Identify which cell holds the provided text, then report its (X, Y) central coordinate. 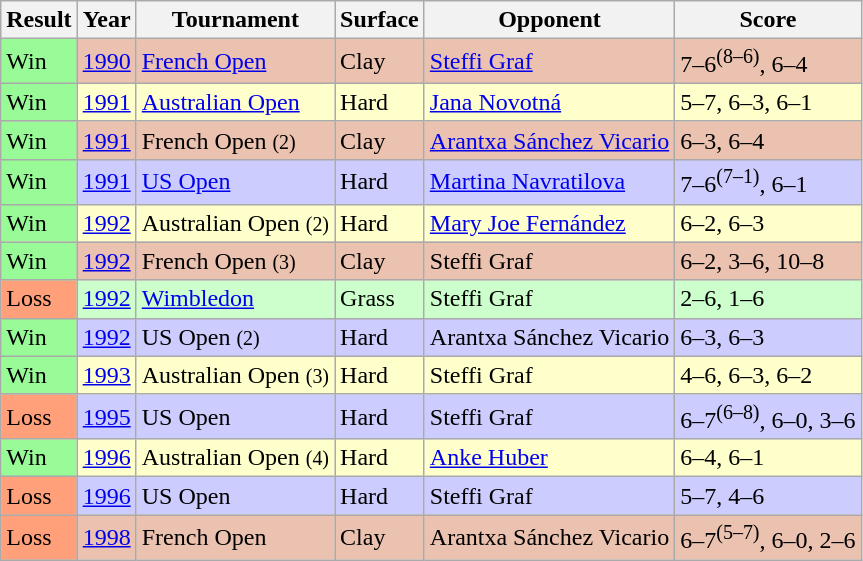
Anke Huber (549, 458)
Opponent (549, 20)
Australian Open (4) (235, 458)
Score (768, 20)
French Open (3) (235, 261)
5–7, 6–3, 6–1 (768, 102)
6–2, 6–3 (768, 223)
Grass (380, 299)
French Open (2) (235, 140)
Jana Novotná (549, 102)
Martina Navratilova (549, 182)
Australian Open (2) (235, 223)
Result (39, 20)
1995 (106, 416)
6–4, 6–1 (768, 458)
6–3, 6–4 (768, 140)
4–6, 6–3, 6–2 (768, 375)
1998 (106, 538)
6–2, 3–6, 10–8 (768, 261)
2–6, 1–6 (768, 299)
7–6(7–1), 6–1 (768, 182)
6–7(5–7), 6–0, 2–6 (768, 538)
Year (106, 20)
Australian Open (235, 102)
6–3, 6–3 (768, 337)
7–6(8–6), 6–4 (768, 62)
6–7(6–8), 6–0, 3–6 (768, 416)
1990 (106, 62)
US Open (2) (235, 337)
1993 (106, 375)
Mary Joe Fernández (549, 223)
Australian Open (3) (235, 375)
Surface (380, 20)
5–7, 4–6 (768, 496)
Tournament (235, 20)
Wimbledon (235, 299)
